Determine the (x, y) coordinate at the center of the cell enclosing the given text.  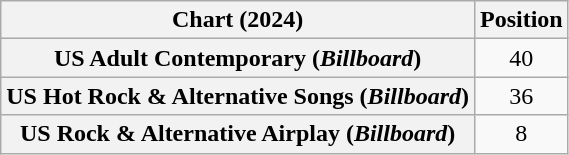
Chart (2024) (238, 20)
Position (521, 20)
US Rock & Alternative Airplay (Billboard) (238, 134)
40 (521, 58)
8 (521, 134)
36 (521, 96)
US Hot Rock & Alternative Songs (Billboard) (238, 96)
US Adult Contemporary (Billboard) (238, 58)
